Search for the cell housing the specified text and yield its (x, y) center coordinate. 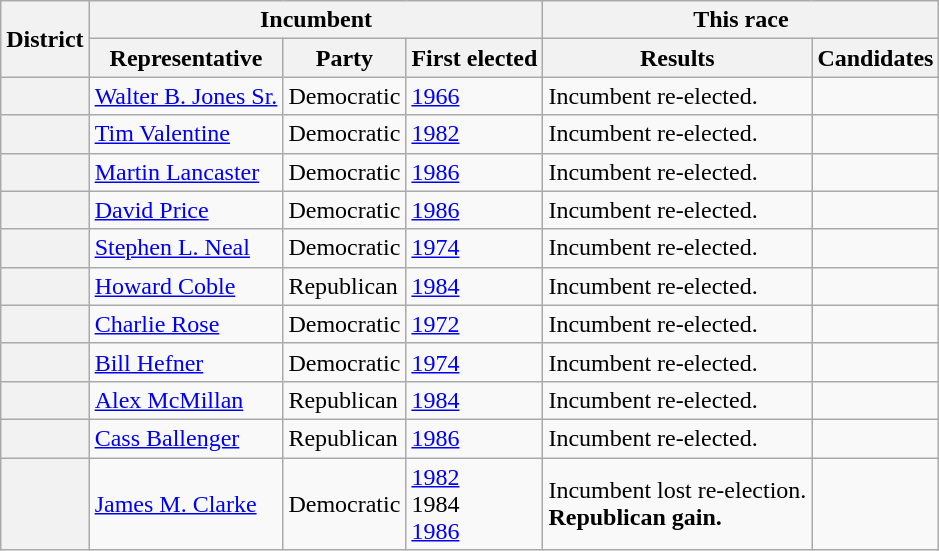
Bill Hefner (186, 362)
1966 (474, 96)
Tim Valentine (186, 134)
Party (344, 58)
Alex McMillan (186, 400)
Charlie Rose (186, 324)
Stephen L. Neal (186, 248)
Candidates (876, 58)
James M. Clarke (186, 504)
David Price (186, 210)
1982 (474, 134)
Martin Lancaster (186, 172)
Incumbent (316, 20)
District (45, 39)
Incumbent lost re-election.Republican gain. (678, 504)
First elected (474, 58)
Representative (186, 58)
This race (741, 20)
19821984 1986 (474, 504)
Results (678, 58)
Cass Ballenger (186, 438)
1972 (474, 324)
Walter B. Jones Sr. (186, 96)
Howard Coble (186, 286)
